Pinpoint the cell where the given text exists, returning its [x, y] midpoint coordinate. 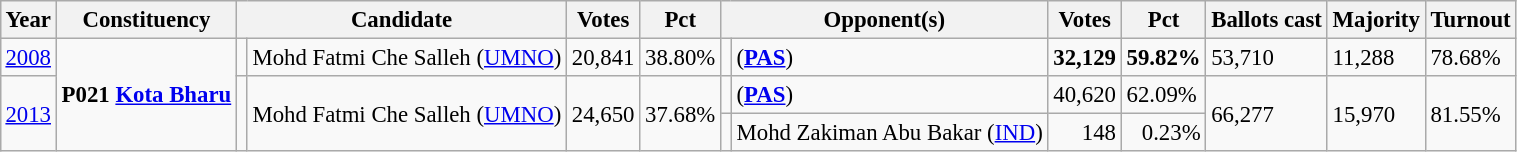
53,710 [1266, 57]
2013 [28, 114]
Opponent(s) [884, 20]
62.09% [1164, 95]
20,841 [604, 57]
66,277 [1266, 114]
Mohd Zakiman Abu Bakar (IND) [890, 133]
Candidate [402, 20]
15,970 [1376, 114]
32,129 [1084, 57]
40,620 [1084, 95]
37.68% [680, 114]
11,288 [1376, 57]
Constituency [146, 20]
81.55% [1470, 114]
38.80% [680, 57]
148 [1084, 133]
Year [28, 20]
Ballots cast [1266, 20]
2008 [28, 57]
P021 Kota Bharu [146, 94]
Turnout [1470, 20]
24,650 [604, 114]
Majority [1376, 20]
78.68% [1470, 57]
59.82% [1164, 57]
0.23% [1164, 133]
